Pinpoint the cell where the given text exists, returning its (x, y) midpoint coordinate. 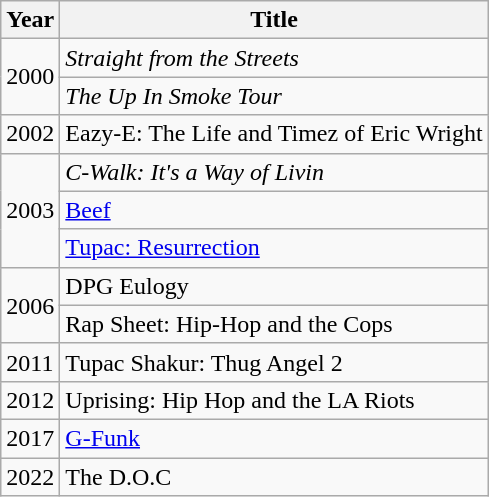
Tupac Shakur: Thug Angel 2 (274, 362)
2012 (30, 400)
DPG Eulogy (274, 286)
Tupac: Resurrection (274, 248)
The Up In Smoke Tour (274, 96)
The D.O.C (274, 477)
2011 (30, 362)
Beef (274, 210)
Straight from the Streets (274, 58)
Uprising: Hip Hop and the LA Riots (274, 400)
2022 (30, 477)
2003 (30, 210)
2006 (30, 305)
G-Funk (274, 438)
Year (30, 20)
C-Walk: It's a Way of Livin (274, 172)
Title (274, 20)
2002 (30, 134)
Eazy-E: The Life and Timez of Eric Wright (274, 134)
2000 (30, 77)
Rap Sheet: Hip-Hop and the Cops (274, 324)
2017 (30, 438)
